Extract the (x, y) coordinate from the center of the cell holding the provided text.  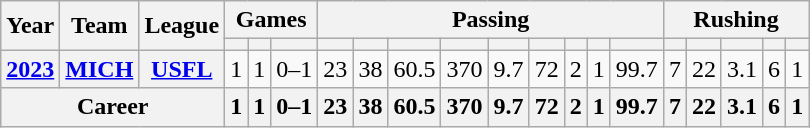
Passing (491, 20)
USFL (182, 69)
MICH (100, 69)
League (182, 26)
Games (272, 20)
Rushing (736, 20)
Year (30, 26)
Career (113, 107)
2023 (30, 69)
Team (100, 26)
